Return [X, Y] of the center of cell containing provided text 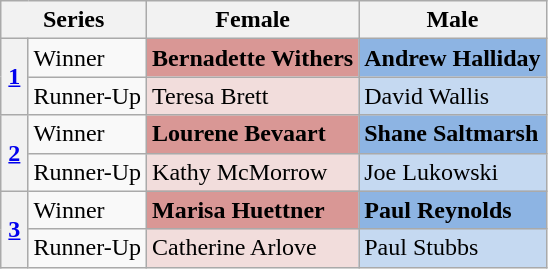
Lourene Bevaart [253, 134]
Kathy McMorrow [253, 172]
Marisa Huettner [253, 210]
Catherine Arlove [253, 248]
Female [253, 20]
2 [14, 153]
Shane Saltmarsh [452, 134]
Bernadette Withers [253, 58]
Paul Stubbs [452, 248]
Teresa Brett [253, 96]
Male [452, 20]
1 [14, 77]
Joe Lukowski [452, 172]
Series [74, 20]
Andrew Halliday [452, 58]
David Wallis [452, 96]
3 [14, 229]
Paul Reynolds [452, 210]
